Locate the cell with the specified text and output its (X, Y) center coordinate. 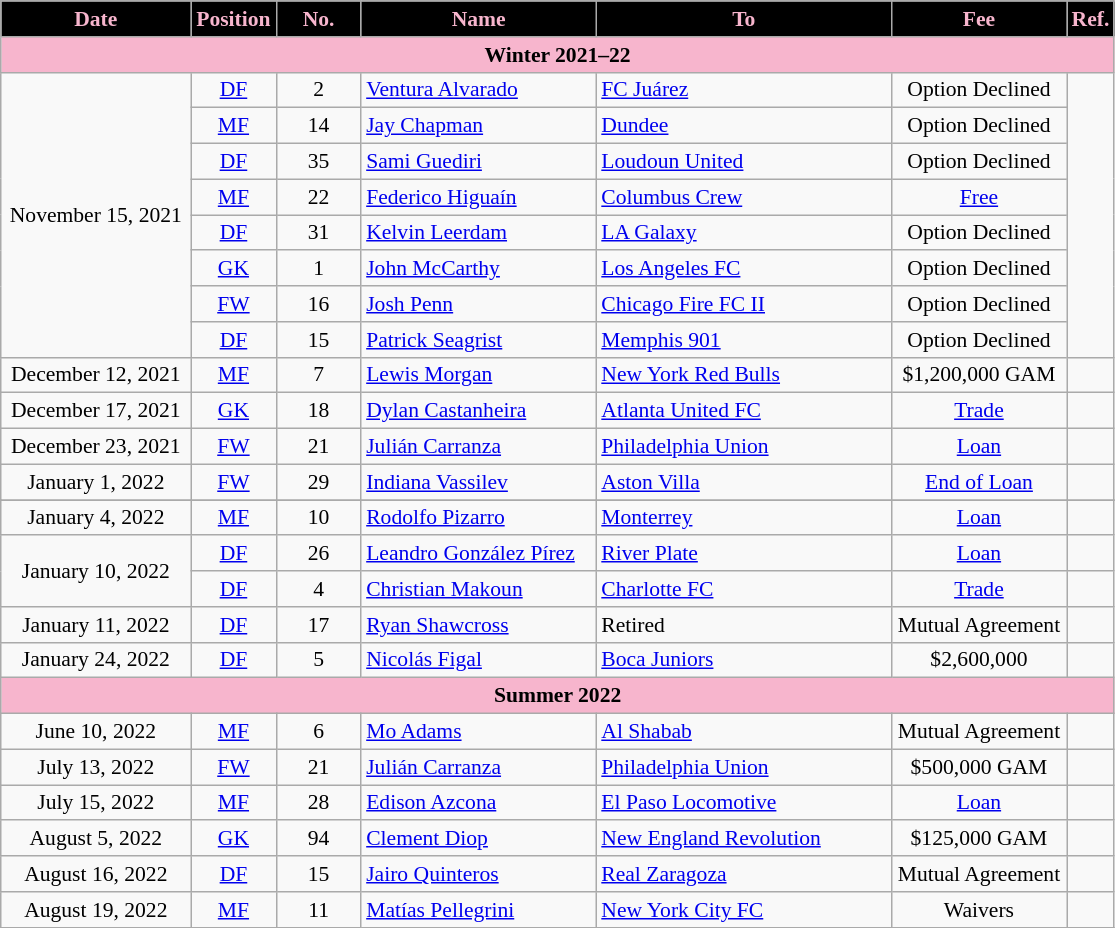
Matías Pellegrini (478, 910)
$1,200,000 GAM (978, 375)
7 (318, 375)
August 5, 2022 (96, 839)
December 17, 2021 (96, 411)
16 (318, 304)
August 19, 2022 (96, 910)
14 (318, 126)
November 15, 2021 (96, 214)
No. (318, 19)
Summer 2022 (558, 696)
17 (318, 625)
River Plate (744, 554)
Leandro González Pírez (478, 554)
December 23, 2021 (96, 447)
LA Galaxy (744, 233)
Name (478, 19)
New York Red Bulls (744, 375)
El Paso Locomotive (744, 803)
January 10, 2022 (96, 572)
August 16, 2022 (96, 874)
28 (318, 803)
Waivers (978, 910)
December 12, 2021 (96, 375)
Lewis Morgan (478, 375)
1 (318, 269)
End of Loan (978, 482)
26 (318, 554)
Rodolfo Pizarro (478, 518)
Sami Guediri (478, 162)
Patrick Seagrist (478, 340)
22 (318, 197)
Clement Diop (478, 839)
January 4, 2022 (96, 518)
Date (96, 19)
Dylan Castanheira (478, 411)
10 (318, 518)
Federico Higuaín (478, 197)
Nicolás Figal (478, 660)
Position (234, 19)
Josh Penn (478, 304)
June 10, 2022 (96, 732)
FC Juárez (744, 90)
New York City FC (744, 910)
18 (318, 411)
5 (318, 660)
Winter 2021–22 (558, 55)
Aston Villa (744, 482)
January 11, 2022 (96, 625)
January 1, 2022 (96, 482)
94 (318, 839)
$2,600,000 (978, 660)
35 (318, 162)
New England Revolution (744, 839)
31 (318, 233)
2 (318, 90)
Columbus Crew (744, 197)
January 24, 2022 (96, 660)
Los Angeles FC (744, 269)
$500,000 GAM (978, 767)
Monterrey (744, 518)
Chicago Fire FC II (744, 304)
Boca Juniors (744, 660)
Fee (978, 19)
July 15, 2022 (96, 803)
Free (978, 197)
Atlanta United FC (744, 411)
Loudoun United (744, 162)
Kelvin Leerdam (478, 233)
Ventura Alvarado (478, 90)
29 (318, 482)
John McCarthy (478, 269)
Ref. (1090, 19)
Christian Makoun (478, 589)
Mo Adams (478, 732)
Jay Chapman (478, 126)
11 (318, 910)
July 13, 2022 (96, 767)
To (744, 19)
Edison Azcona (478, 803)
Al Shabab (744, 732)
Memphis 901 (744, 340)
Dundee (744, 126)
$125,000 GAM (978, 839)
Ryan Shawcross (478, 625)
Retired (744, 625)
6 (318, 732)
Real Zaragoza (744, 874)
Charlotte FC (744, 589)
Jairo Quinteros (478, 874)
Indiana Vassilev (478, 482)
4 (318, 589)
